Extract the [X, Y] coordinate from the center of the cell holding the provided text.  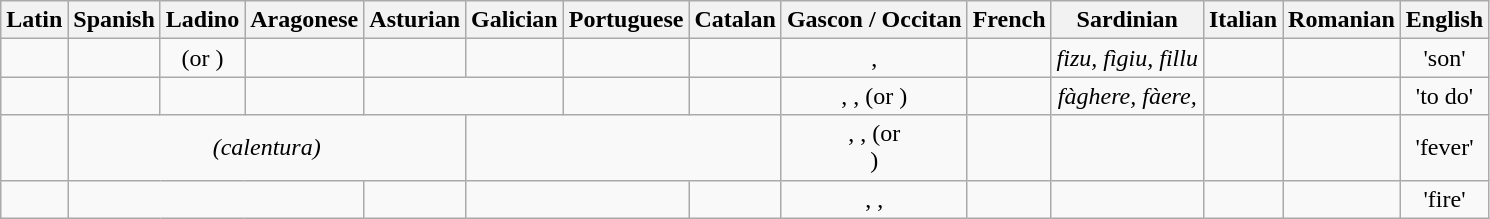
, , (or ) [874, 96]
French [1009, 20]
Gascon / Occitan [874, 20]
Italian [1242, 20]
'fever' [1444, 148]
English [1444, 20]
(calentura) [267, 148]
Spanish [114, 20]
, , (or) [874, 148]
, , [874, 199]
Latin [34, 20]
(or ) [202, 58]
Ladino [202, 20]
'to do' [1444, 96]
Portuguese [626, 20]
Catalan [735, 20]
fàghere, fàere, [1127, 96]
fizu, fìgiu, fillu [1127, 58]
'fire' [1444, 199]
Aragonese [304, 20]
Galician [515, 20]
'son' [1444, 58]
Asturian [415, 20]
Romanian [1342, 20]
, [874, 58]
Sardinian [1127, 20]
